Return the [x, y] coordinate for the center point of the cell that contains the specified text.  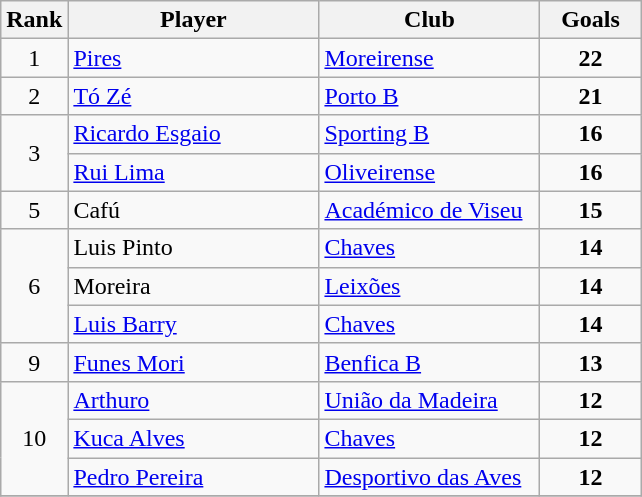
6 [34, 286]
21 [590, 96]
Kuca Alves [194, 438]
13 [590, 362]
Sporting B [430, 134]
Rui Lima [194, 172]
2 [34, 96]
Player [194, 20]
Pedro Pereira [194, 477]
Luis Pinto [194, 248]
Ricardo Esgaio [194, 134]
Goals [590, 20]
Club [430, 20]
10 [34, 438]
União da Madeira [430, 400]
15 [590, 210]
1 [34, 58]
3 [34, 153]
Porto B [430, 96]
Arthuro [194, 400]
Desportivo das Aves [430, 477]
Pires [194, 58]
Benfica B [430, 362]
Moreirense [430, 58]
Funes Mori [194, 362]
Tó Zé [194, 96]
Académico de Viseu [430, 210]
5 [34, 210]
Leixões [430, 286]
Luis Barry [194, 324]
22 [590, 58]
9 [34, 362]
Rank [34, 20]
Cafú [194, 210]
Oliveirense [430, 172]
Moreira [194, 286]
